Identify which cell holds the provided text, then report its [x, y] central coordinate. 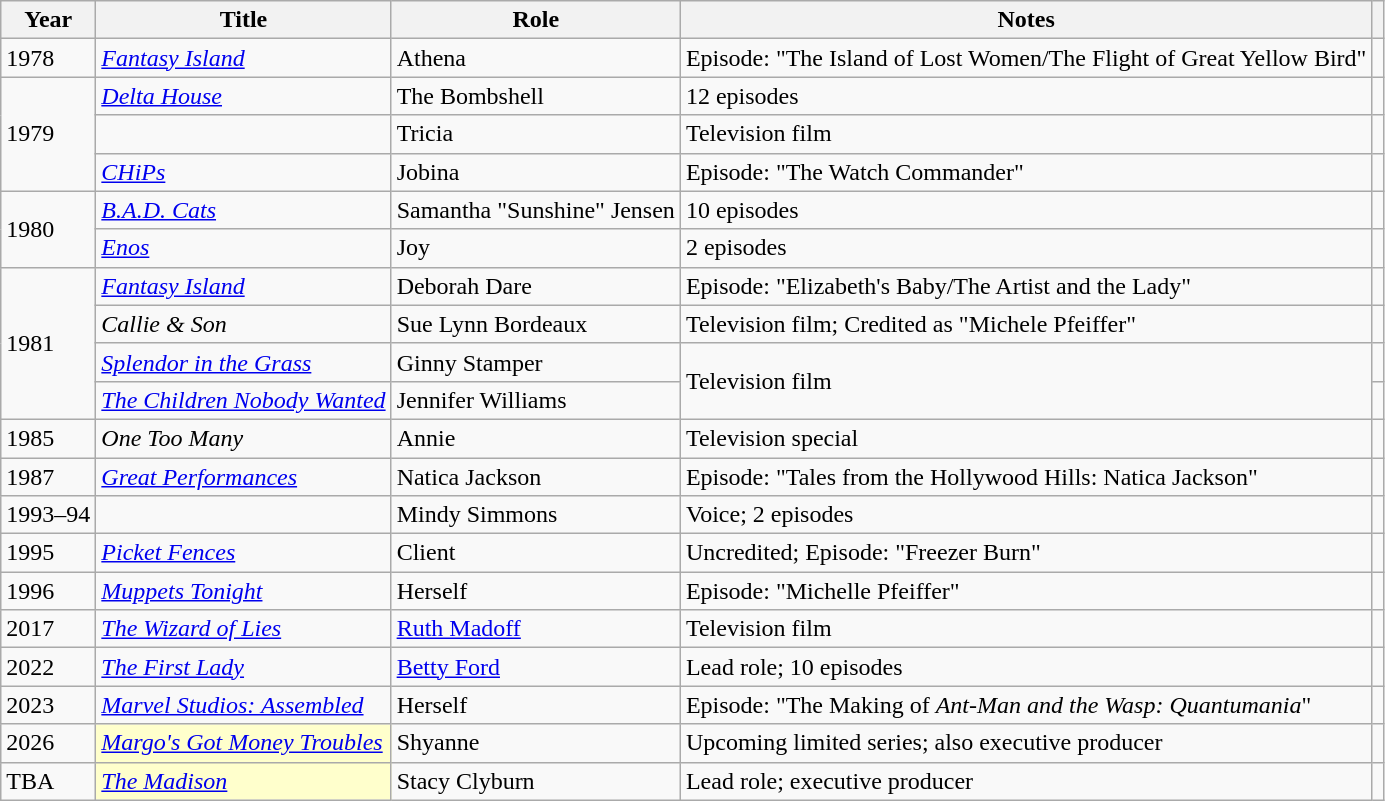
Notes [1026, 20]
Title [244, 20]
1978 [48, 58]
Picket Fences [244, 553]
1996 [48, 591]
The Bombshell [536, 96]
Jobina [536, 172]
Joy [536, 248]
TBA [48, 781]
Episode: "Elizabeth's Baby/The Artist and the Lady" [1026, 286]
Delta House [244, 96]
Lead role; 10 episodes [1026, 667]
Television special [1026, 438]
Callie & Son [244, 324]
1980 [48, 229]
The Madison [244, 781]
Episode: "The Making of Ant-Man and the Wasp: Quantumania" [1026, 705]
2017 [48, 629]
Stacy Clyburn [536, 781]
The First Lady [244, 667]
Episode: "The Watch Commander" [1026, 172]
2023 [48, 705]
Jennifer Williams [536, 400]
The Wizard of Lies [244, 629]
Enos [244, 248]
Shyanne [536, 743]
Client [536, 553]
Muppets Tonight [244, 591]
B.A.D. Cats [244, 210]
Splendor in the Grass [244, 362]
2 episodes [1026, 248]
Episode: "The Island of Lost Women/The Flight of Great Yellow Bird" [1026, 58]
Upcoming limited series; also executive producer [1026, 743]
One Too Many [244, 438]
Natica Jackson [536, 477]
Betty Ford [536, 667]
10 episodes [1026, 210]
2026 [48, 743]
Episode: "Tales from the Hollywood Hills: Natica Jackson" [1026, 477]
Ruth Madoff [536, 629]
Sue Lynn Bordeaux [536, 324]
Lead role; executive producer [1026, 781]
1993–94 [48, 515]
Year [48, 20]
CHiPs [244, 172]
Samantha "Sunshine" Jensen [536, 210]
Voice; 2 episodes [1026, 515]
Episode: "Michelle Pfeiffer" [1026, 591]
Annie [536, 438]
Television film; Credited as "Michele Pfeiffer" [1026, 324]
Athena [536, 58]
Ginny Stamper [536, 362]
2022 [48, 667]
Great Performances [244, 477]
1979 [48, 134]
Marvel Studios: Assembled [244, 705]
1985 [48, 438]
Deborah Dare [536, 286]
Mindy Simmons [536, 515]
1981 [48, 343]
The Children Nobody Wanted [244, 400]
1987 [48, 477]
Uncredited; Episode: "Freezer Burn" [1026, 553]
Role [536, 20]
Margo's Got Money Troubles [244, 743]
12 episodes [1026, 96]
Tricia [536, 134]
1995 [48, 553]
